For the text-containing cell, return its midpoint in (x, y) coordinate format. 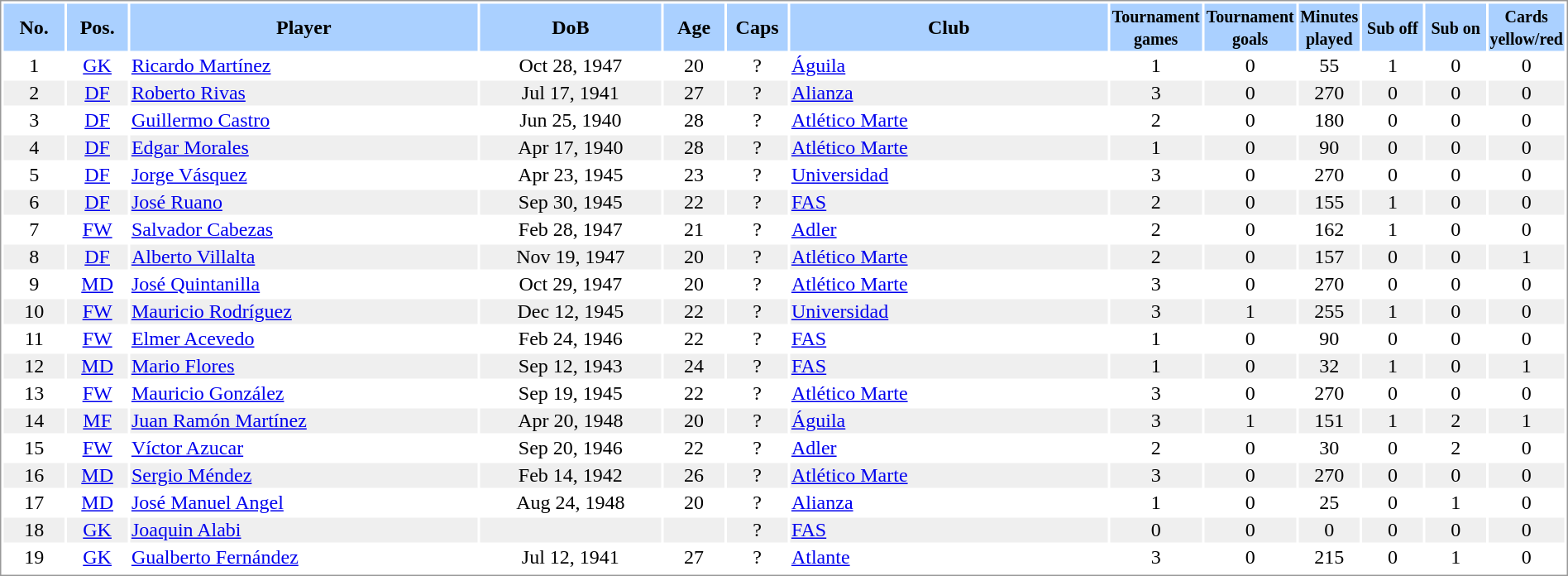
19 (33, 557)
255 (1329, 312)
José Ruano (304, 203)
Feb 14, 1942 (571, 476)
Oct 28, 1947 (571, 65)
Joaquin Alabi (304, 530)
Mauricio Rodríguez (304, 312)
17 (33, 502)
Cardsyellow/red (1527, 26)
157 (1329, 257)
Pos. (98, 26)
Sep 30, 1945 (571, 203)
Sep 12, 1943 (571, 367)
Atlante (949, 557)
Minutesplayed (1329, 26)
26 (693, 476)
151 (1329, 421)
Club (949, 26)
Dec 12, 1945 (571, 312)
Sep 19, 1945 (571, 393)
Feb 28, 1947 (571, 229)
Sergio Méndez (304, 476)
Sub on (1456, 26)
Sep 20, 1946 (571, 448)
25 (1329, 502)
Mario Flores (304, 367)
Feb 24, 1946 (571, 338)
Oct 29, 1947 (571, 284)
Edgar Morales (304, 148)
Nov 19, 1947 (571, 257)
Mauricio González (304, 393)
18 (33, 530)
Alberto Villalta (304, 257)
215 (1329, 557)
DoB (571, 26)
Age (693, 26)
José Quintanilla (304, 284)
16 (33, 476)
Elmer Acevedo (304, 338)
180 (1329, 120)
Tournamentgames (1156, 26)
Guillermo Castro (304, 120)
Player (304, 26)
Caps (758, 26)
14 (33, 421)
155 (1329, 203)
No. (33, 26)
24 (693, 367)
162 (1329, 229)
13 (33, 393)
15 (33, 448)
8 (33, 257)
10 (33, 312)
Gualberto Fernández (304, 557)
12 (33, 367)
Apr 17, 1940 (571, 148)
9 (33, 284)
Salvador Cabezas (304, 229)
MF (98, 421)
Juan Ramón Martínez (304, 421)
Jul 12, 1941 (571, 557)
32 (1329, 367)
11 (33, 338)
5 (33, 175)
30 (1329, 448)
Roberto Rivas (304, 94)
Apr 20, 1948 (571, 421)
José Manuel Angel (304, 502)
4 (33, 148)
Jul 17, 1941 (571, 94)
23 (693, 175)
Ricardo Martínez (304, 65)
Sub off (1393, 26)
Aug 24, 1948 (571, 502)
Víctor Azucar (304, 448)
6 (33, 203)
Jun 25, 1940 (571, 120)
Apr 23, 1945 (571, 175)
Jorge Vásquez (304, 175)
Tournamentgoals (1250, 26)
21 (693, 229)
55 (1329, 65)
7 (33, 229)
